Provide the [X, Y] coordinate of the cell's center where the given text is located.  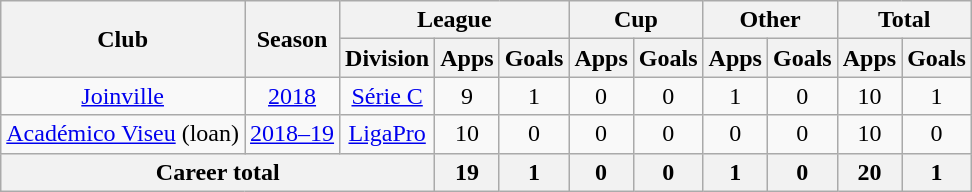
19 [467, 172]
Season [292, 39]
Total [904, 20]
9 [467, 96]
20 [869, 172]
2018 [292, 96]
LigaPro [388, 134]
Club [123, 39]
Académico Viseu (loan) [123, 134]
Division [388, 58]
Other [770, 20]
Joinville [123, 96]
League [454, 20]
Série C [388, 96]
2018–19 [292, 134]
Career total [218, 172]
Cup [636, 20]
